Return the [X, Y] coordinate for the center point of the cell that contains the specified text.  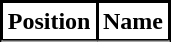
Position [50, 22]
Name [134, 22]
